Determine the (x, y) coordinate at the center of the cell enclosing the given text.  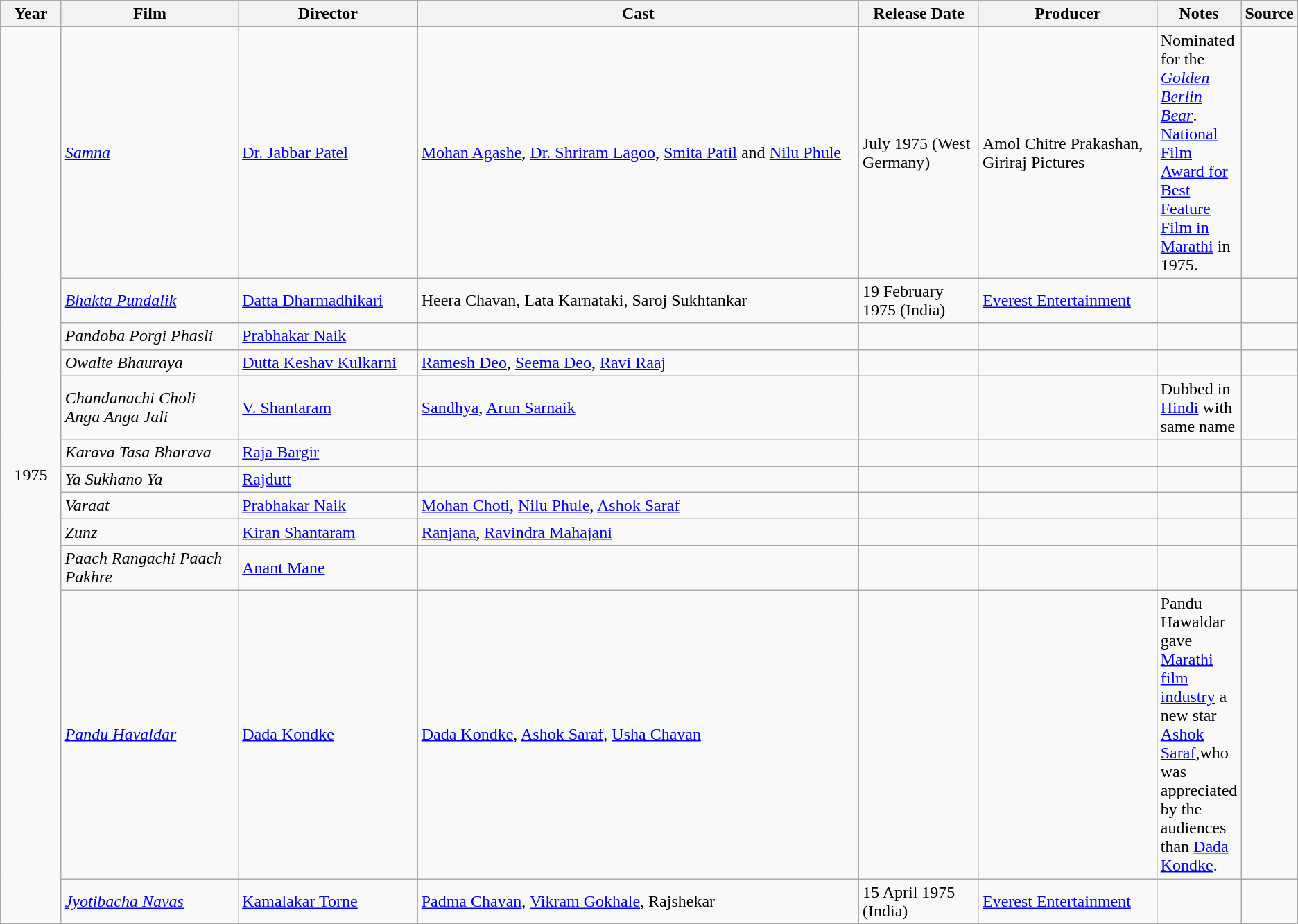
Notes (1199, 14)
Heera Chavan, Lata Karnataki, Saroj Sukhtankar (638, 301)
Ya Sukhano Ya (150, 479)
Mohan Agashe, Dr. Shriram Lagoo, Smita Patil and Nilu Phule (638, 152)
V. Shantaram (328, 408)
Bhakta Pundalik (150, 301)
Jyotibacha Navas (150, 901)
Dubbed in Hindi with same name (1199, 408)
Datta Dharmadhikari (328, 301)
Karava Tasa Bharava (150, 453)
Ramesh Deo, Seema Deo, Ravi Raaj (638, 363)
Producer (1068, 14)
Pandu Havaldar (150, 734)
Director (328, 14)
Sandhya, Arun Sarnaik (638, 408)
Varaat (150, 505)
Pandoba Porgi Phasli (150, 336)
Pandu Hawaldar gave Marathi film industry a new star Ashok Saraf,who was appreciated by the audiences than Dada Kondke. (1199, 734)
Amol Chitre Prakashan, Giriraj Pictures (1068, 152)
Dada Kondke, Ashok Saraf, Usha Chavan (638, 734)
Dr. Jabbar Patel (328, 152)
15 April 1975 (India) (918, 901)
Ranjana, Ravindra Mahajani (638, 532)
Release Date (918, 14)
Zunz (150, 532)
Owalte Bhauraya (150, 363)
Dada Kondke (328, 734)
19 February 1975 (India) (918, 301)
Chandanachi Choli Anga Anga Jali (150, 408)
Year (31, 14)
Kiran Shantaram (328, 532)
Source (1269, 14)
Film (150, 14)
Paach Rangachi Paach Pakhre (150, 567)
Rajdutt (328, 479)
Mohan Choti, Nilu Phule, Ashok Saraf (638, 505)
1975 (31, 476)
Nominated for the Golden Berlin Bear. National Film Award for Best Feature Film in Marathi in 1975. (1199, 152)
Kamalakar Torne (328, 901)
Anant Mane (328, 567)
Dutta Keshav Kulkarni (328, 363)
Samna (150, 152)
Padma Chavan, Vikram Gokhale, Rajshekar (638, 901)
Cast (638, 14)
Raja Bargir (328, 453)
July 1975 (West Germany) (918, 152)
